Capture the cell that displays the provided text and extract its [x, y] central coordinate. 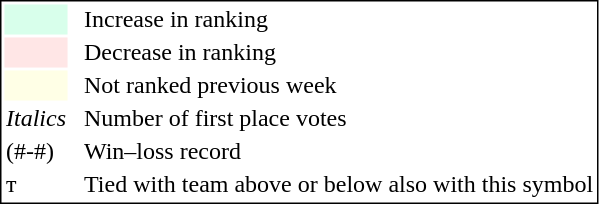
Italics [36, 119]
т [36, 185]
Decrease in ranking [338, 53]
Number of first place votes [338, 119]
Win–loss record [338, 151]
Tied with team above or below also with this symbol [338, 185]
Increase in ranking [338, 19]
(#-#) [36, 151]
Not ranked previous week [338, 85]
